Determine the (x, y) coordinate at the center of the cell enclosing the given text.  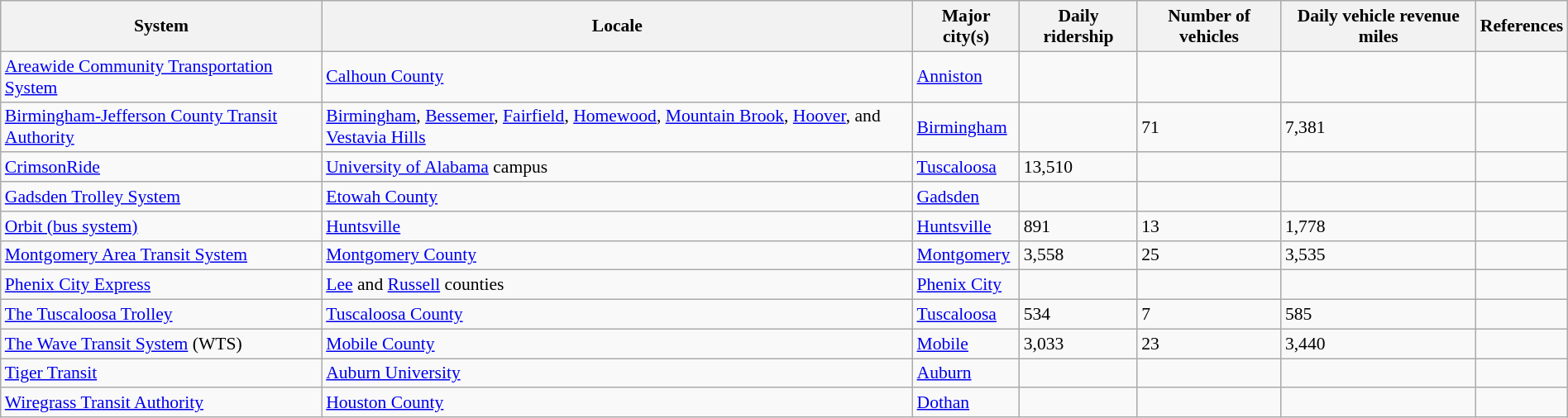
Phenix City Express (161, 285)
Tiger Transit (161, 373)
Birmingham-Jefferson County Transit Authority (161, 127)
Phenix City (966, 285)
System (161, 26)
3,440 (1379, 344)
13 (1209, 226)
Locale (617, 26)
71 (1209, 127)
Montgomery (966, 255)
Number of vehicles (1209, 26)
Auburn University (617, 373)
Gadsden (966, 197)
Daily vehicle revenue miles (1379, 26)
Dothan (966, 403)
Tuscaloosa County (617, 315)
534 (1078, 315)
Calhoun County (617, 76)
Anniston (966, 76)
Montgomery County (617, 255)
University of Alabama campus (617, 168)
The Wave Transit System (WTS) (161, 344)
3,535 (1379, 255)
The Tuscaloosa Trolley (161, 315)
Birmingham (966, 127)
Houston County (617, 403)
7,381 (1379, 127)
25 (1209, 255)
3,558 (1078, 255)
Gadsden Trolley System (161, 197)
Wiregrass Transit Authority (161, 403)
References (1522, 26)
Daily ridership (1078, 26)
585 (1379, 315)
Montgomery Area Transit System (161, 255)
Mobile County (617, 344)
Major city(s) (966, 26)
3,033 (1078, 344)
13,510 (1078, 168)
Mobile (966, 344)
891 (1078, 226)
Areawide Community Transportation System (161, 76)
23 (1209, 344)
7 (1209, 315)
Birmingham, Bessemer, Fairfield, Homewood, Mountain Brook, Hoover, and Vestavia Hills (617, 127)
1,778 (1379, 226)
Auburn (966, 373)
Lee and Russell counties (617, 285)
Etowah County (617, 197)
Orbit (bus system) (161, 226)
CrimsonRide (161, 168)
